For the text-containing cell, return its midpoint in (x, y) coordinate format. 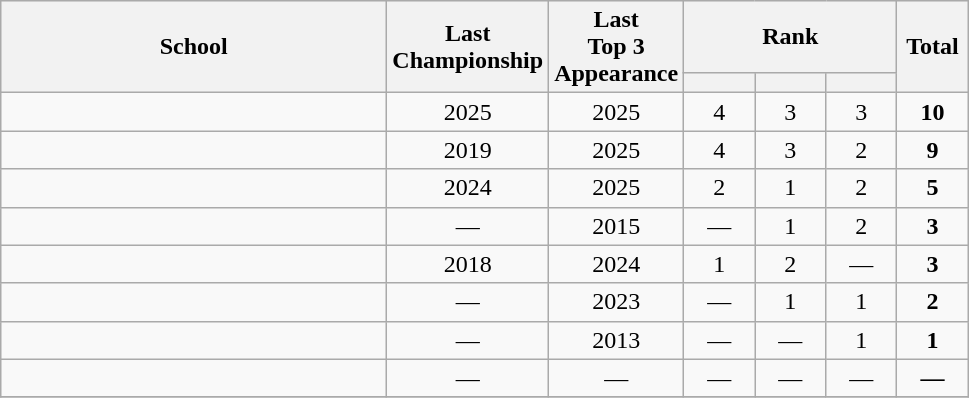
2023 (616, 302)
9 (932, 150)
School (194, 47)
LastChampionship (468, 47)
2018 (468, 264)
Total (932, 47)
10 (932, 112)
2019 (468, 150)
Rank (790, 36)
2013 (616, 340)
5 (932, 188)
2015 (616, 226)
LastTop 3Appearance (616, 47)
